Provide the (x, y) coordinate of the cell's center where the given text is located.  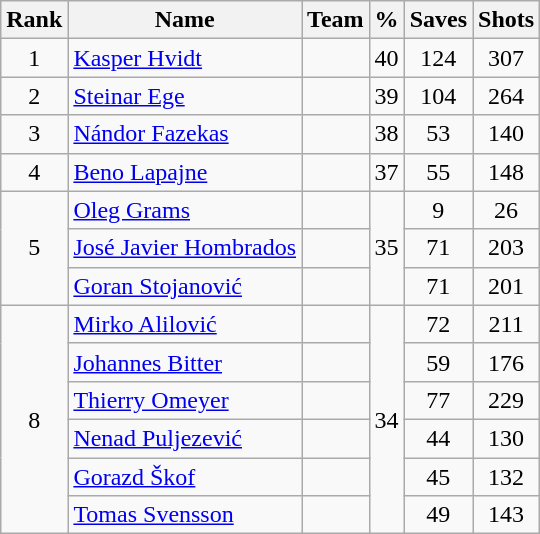
Johannes Bitter (185, 362)
53 (438, 134)
26 (506, 210)
130 (506, 438)
34 (386, 419)
104 (438, 96)
307 (506, 58)
264 (506, 96)
Steinar Ege (185, 96)
1 (34, 58)
Name (185, 20)
Rank (34, 20)
124 (438, 58)
Thierry Omeyer (185, 400)
132 (506, 477)
Beno Lapajne (185, 172)
229 (506, 400)
55 (438, 172)
Mirko Alilović (185, 324)
72 (438, 324)
49 (438, 515)
37 (386, 172)
77 (438, 400)
176 (506, 362)
44 (438, 438)
Nenad Puljezević (185, 438)
39 (386, 96)
Kasper Hvidt (185, 58)
143 (506, 515)
% (386, 20)
Team (336, 20)
9 (438, 210)
Goran Stojanović (185, 286)
5 (34, 248)
4 (34, 172)
Gorazd Škof (185, 477)
Tomas Svensson (185, 515)
203 (506, 248)
59 (438, 362)
35 (386, 248)
140 (506, 134)
40 (386, 58)
45 (438, 477)
3 (34, 134)
Nándor Fazekas (185, 134)
38 (386, 134)
Saves (438, 20)
Oleg Grams (185, 210)
148 (506, 172)
8 (34, 419)
Shots (506, 20)
211 (506, 324)
2 (34, 96)
201 (506, 286)
José Javier Hombrados (185, 248)
